Scan for the cell matching the given text and deliver its [x, y] coordinate at center. 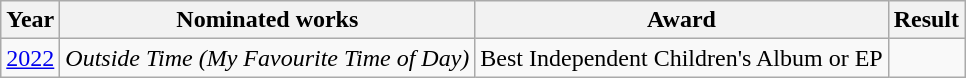
Nominated works [268, 20]
2022 [30, 58]
Result [926, 20]
Best Independent Children's Album or EP [682, 58]
Year [30, 20]
Award [682, 20]
Outside Time (My Favourite Time of Day) [268, 58]
